Scan for the cell matching the given text and deliver its (x, y) coordinate at center. 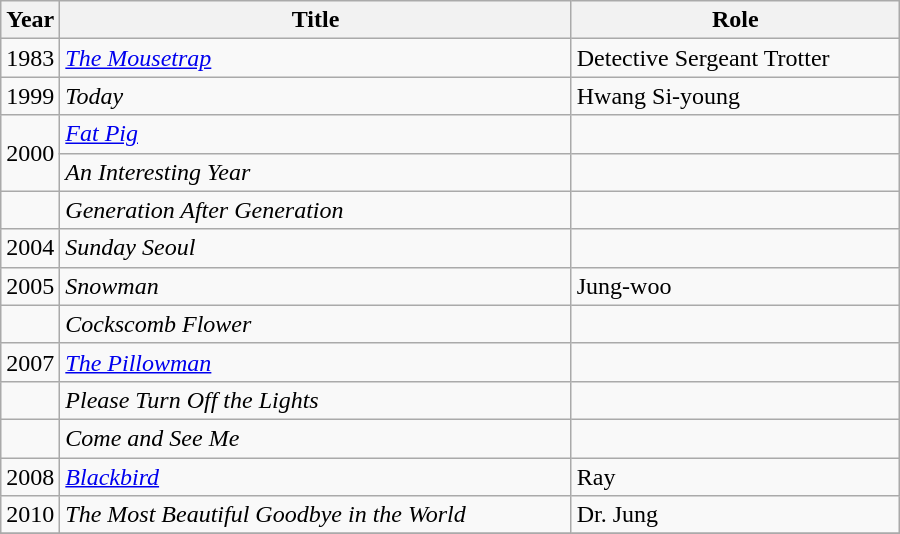
2008 (30, 477)
Role (735, 20)
The Mousetrap (316, 58)
Snowman (316, 286)
1999 (30, 96)
2007 (30, 362)
1983 (30, 58)
Cockscomb Flower (316, 324)
An Interesting Year (316, 172)
Come and See Me (316, 438)
Today (316, 96)
Detective Sergeant Trotter (735, 58)
Year (30, 20)
The Pillowman (316, 362)
2004 (30, 248)
2000 (30, 153)
Fat Pig (316, 134)
Generation After Generation (316, 210)
Jung-woo (735, 286)
Sunday Seoul (316, 248)
Hwang Si-young (735, 96)
Dr. Jung (735, 515)
Blackbird (316, 477)
Please Turn Off the Lights (316, 400)
Ray (735, 477)
The Most Beautiful Goodbye in the World (316, 515)
2005 (30, 286)
2010 (30, 515)
Title (316, 20)
